Identify which cell holds the provided text, then report its [x, y] central coordinate. 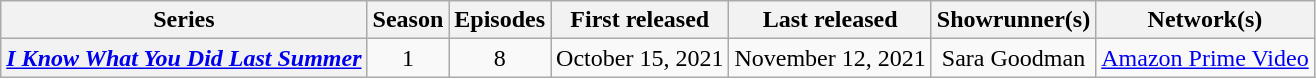
Amazon Prime Video [1205, 58]
Last released [830, 20]
8 [500, 58]
Series [184, 20]
October 15, 2021 [640, 58]
I Know What You Did Last Summer [184, 58]
First released [640, 20]
November 12, 2021 [830, 58]
1 [408, 58]
Sara Goodman [1013, 58]
Episodes [500, 20]
Showrunner(s) [1013, 20]
Network(s) [1205, 20]
Season [408, 20]
